Provide the [x, y] coordinate of the cell's center where the given text is located.  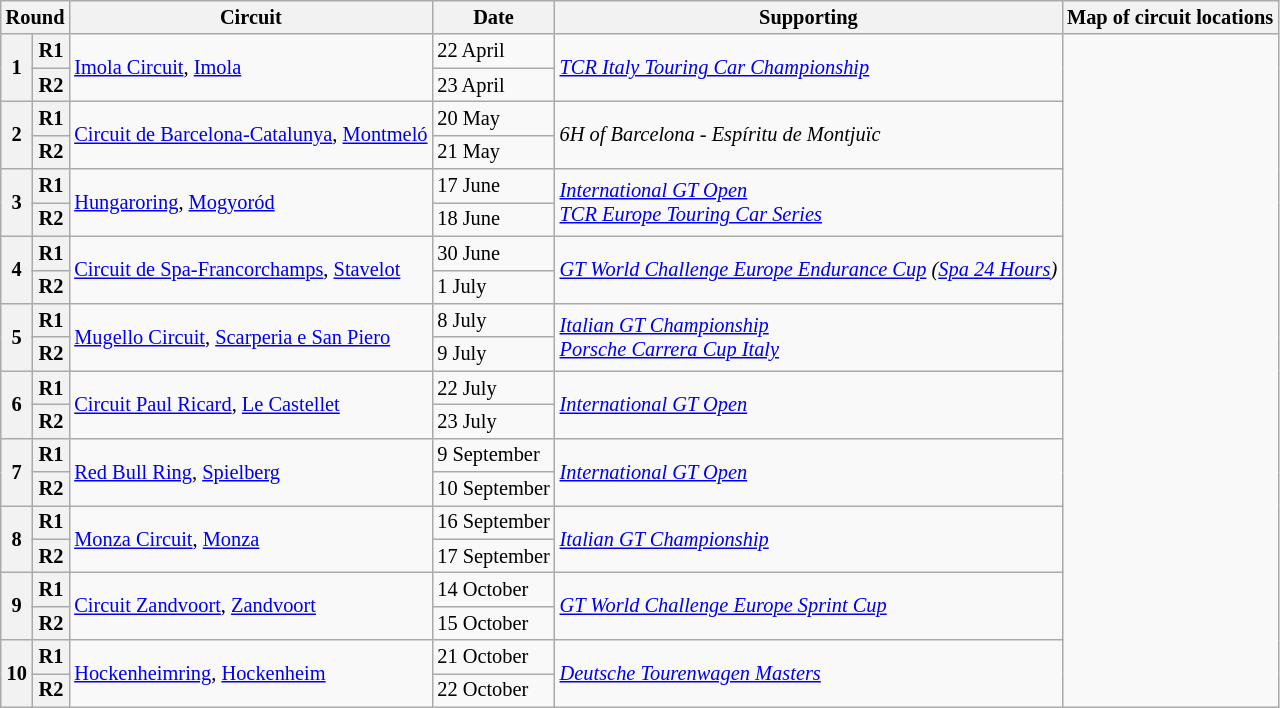
16 September [493, 522]
17 September [493, 556]
TCR Italy Touring Car Championship [808, 68]
Round [36, 17]
14 October [493, 589]
9 July [493, 354]
17 June [493, 186]
1 [17, 68]
Hungaroring, Mogyoród [250, 202]
Monza Circuit, Monza [250, 538]
18 June [493, 219]
Italian GT Championship [808, 538]
3 [17, 202]
8 July [493, 320]
Supporting [808, 17]
Red Bull Ring, Spielberg [250, 472]
International GT OpenTCR Europe Touring Car Series [808, 202]
GT World Challenge Europe Sprint Cup [808, 606]
4 [17, 270]
Italian GT ChampionshipPorsche Carrera Cup Italy [808, 336]
9 September [493, 455]
23 July [493, 421]
GT World Challenge Europe Endurance Cup (Spa 24 Hours) [808, 270]
7 [17, 472]
22 April [493, 51]
2 [17, 134]
30 June [493, 253]
Map of circuit locations [1170, 17]
Circuit de Barcelona-Catalunya, Montmeló [250, 134]
5 [17, 336]
6H of Barcelona - Espíritu de Montjuïc [808, 134]
21 May [493, 152]
20 May [493, 118]
6 [17, 404]
23 April [493, 85]
22 July [493, 388]
Date [493, 17]
8 [17, 538]
15 October [493, 623]
Circuit de Spa-Francorchamps, Stavelot [250, 270]
Circuit Zandvoort, Zandvoort [250, 606]
9 [17, 606]
Circuit Paul Ricard, Le Castellet [250, 404]
Mugello Circuit, Scarperia e San Piero [250, 336]
Imola Circuit, Imola [250, 68]
10 September [493, 489]
22 October [493, 690]
Deutsche Tourenwagen Masters [808, 674]
Circuit [250, 17]
21 October [493, 657]
Hockenheimring, Hockenheim [250, 674]
1 July [493, 287]
10 [17, 674]
